Detect which cell encompasses the target text, then output its [X, Y] center coordinate. 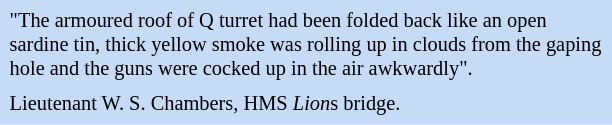
Lieutenant W. S. Chambers, HMS Lions bridge. [306, 104]
